Locate the cell with the specified text and output its [X, Y] center coordinate. 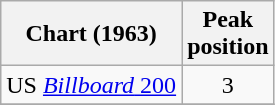
US Billboard 200 [92, 85]
3 [228, 85]
Chart (1963) [92, 34]
Peakposition [228, 34]
